Output the (x, y) coordinate of the center of the cell containing the given text.  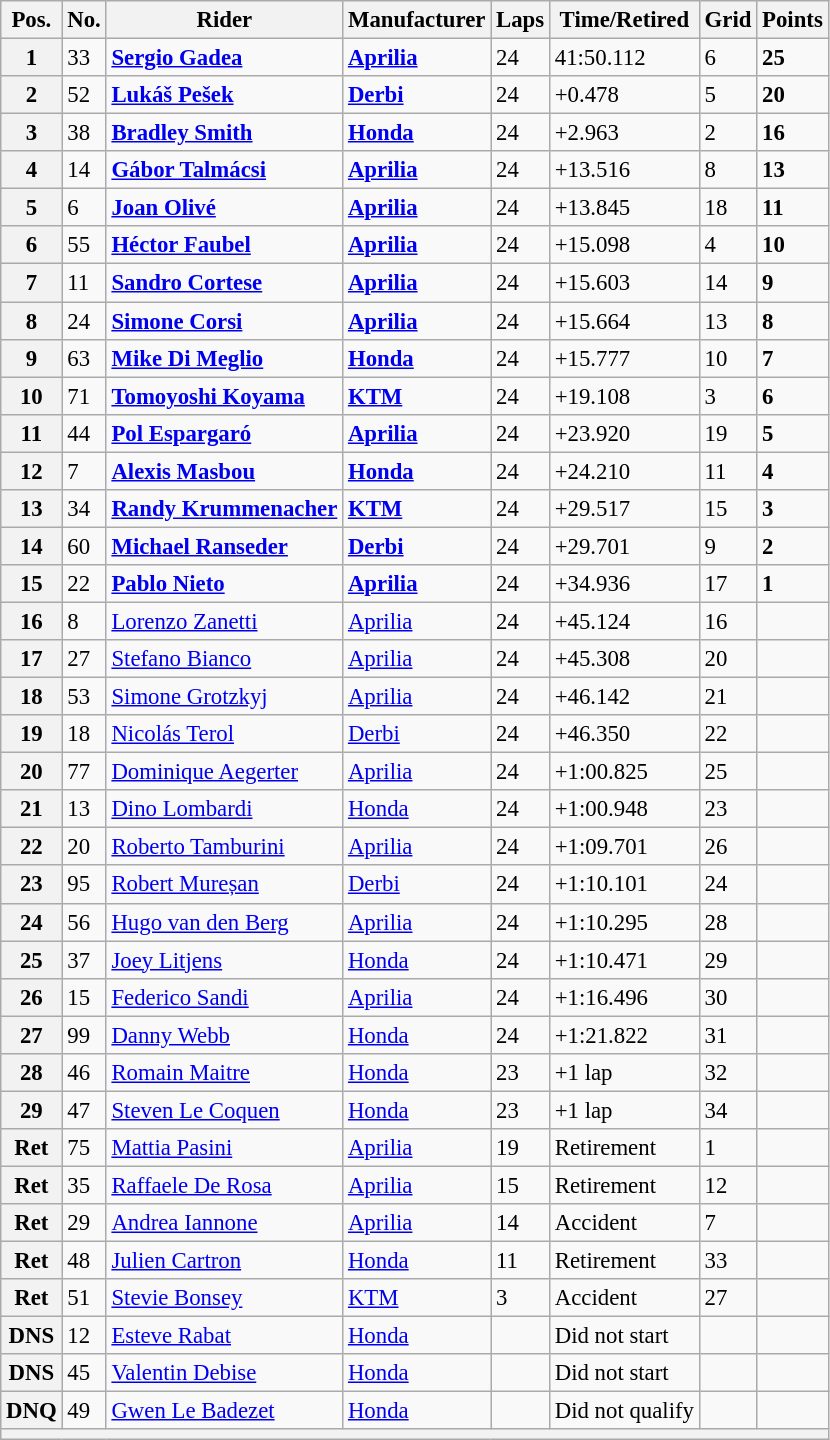
Stevie Bonsey (224, 1298)
+1:00.948 (624, 809)
Rider (224, 20)
Raffaele De Rosa (224, 1185)
+15.098 (624, 245)
Joey Litjens (224, 960)
31 (728, 1035)
Tomoyoshi Koyama (224, 396)
+45.308 (624, 659)
Pablo Nieto (224, 584)
52 (84, 95)
No. (84, 20)
Did not qualify (624, 1411)
Time/Retired (624, 20)
Sandro Cortese (224, 283)
Michael Ranseder (224, 546)
+13.516 (624, 170)
49 (84, 1411)
+19.108 (624, 396)
+1:10.295 (624, 922)
Esteve Rabat (224, 1336)
+46.142 (624, 697)
Romain Maitre (224, 1073)
Mattia Pasini (224, 1148)
95 (84, 885)
56 (84, 922)
Hugo van den Berg (224, 922)
Gwen Le Badezet (224, 1411)
+1:09.701 (624, 847)
41:50.112 (624, 58)
+45.124 (624, 621)
Sergio Gadea (224, 58)
Danny Webb (224, 1035)
Valentin Debise (224, 1373)
+15.777 (624, 358)
Pos. (32, 20)
Mike Di Meglio (224, 358)
Andrea Iannone (224, 1223)
Héctor Faubel (224, 245)
Federico Sandi (224, 997)
+29.517 (624, 509)
Dino Lombardi (224, 809)
Julien Cartron (224, 1261)
+15.603 (624, 283)
32 (728, 1073)
Gábor Talmácsi (224, 170)
99 (84, 1035)
Lorenzo Zanetti (224, 621)
+29.701 (624, 546)
Joan Olivé (224, 208)
37 (84, 960)
75 (84, 1148)
Stefano Bianco (224, 659)
+1:10.101 (624, 885)
44 (84, 433)
DNQ (32, 1411)
Bradley Smith (224, 133)
+2.963 (624, 133)
+15.664 (624, 321)
Points (792, 20)
Nicolás Terol (224, 734)
48 (84, 1261)
30 (728, 997)
Robert Mureșan (224, 885)
35 (84, 1185)
71 (84, 396)
Dominique Aegerter (224, 772)
Manufacturer (417, 20)
+1:16.496 (624, 997)
51 (84, 1298)
63 (84, 358)
+1:10.471 (624, 960)
+0.478 (624, 95)
+34.936 (624, 584)
Roberto Tamburini (224, 847)
Lukáš Pešek (224, 95)
47 (84, 1110)
Steven Le Coquen (224, 1110)
77 (84, 772)
+24.210 (624, 471)
+23.920 (624, 433)
46 (84, 1073)
55 (84, 245)
+1:00.825 (624, 772)
+46.350 (624, 734)
Alexis Masbou (224, 471)
Laps (520, 20)
Simone Grotzkyj (224, 697)
+1:21.822 (624, 1035)
53 (84, 697)
45 (84, 1373)
38 (84, 133)
Randy Krummenacher (224, 509)
Pol Espargaró (224, 433)
60 (84, 546)
Grid (728, 20)
+13.845 (624, 208)
Simone Corsi (224, 321)
